Search for the cell housing the specified text and yield its (x, y) center coordinate. 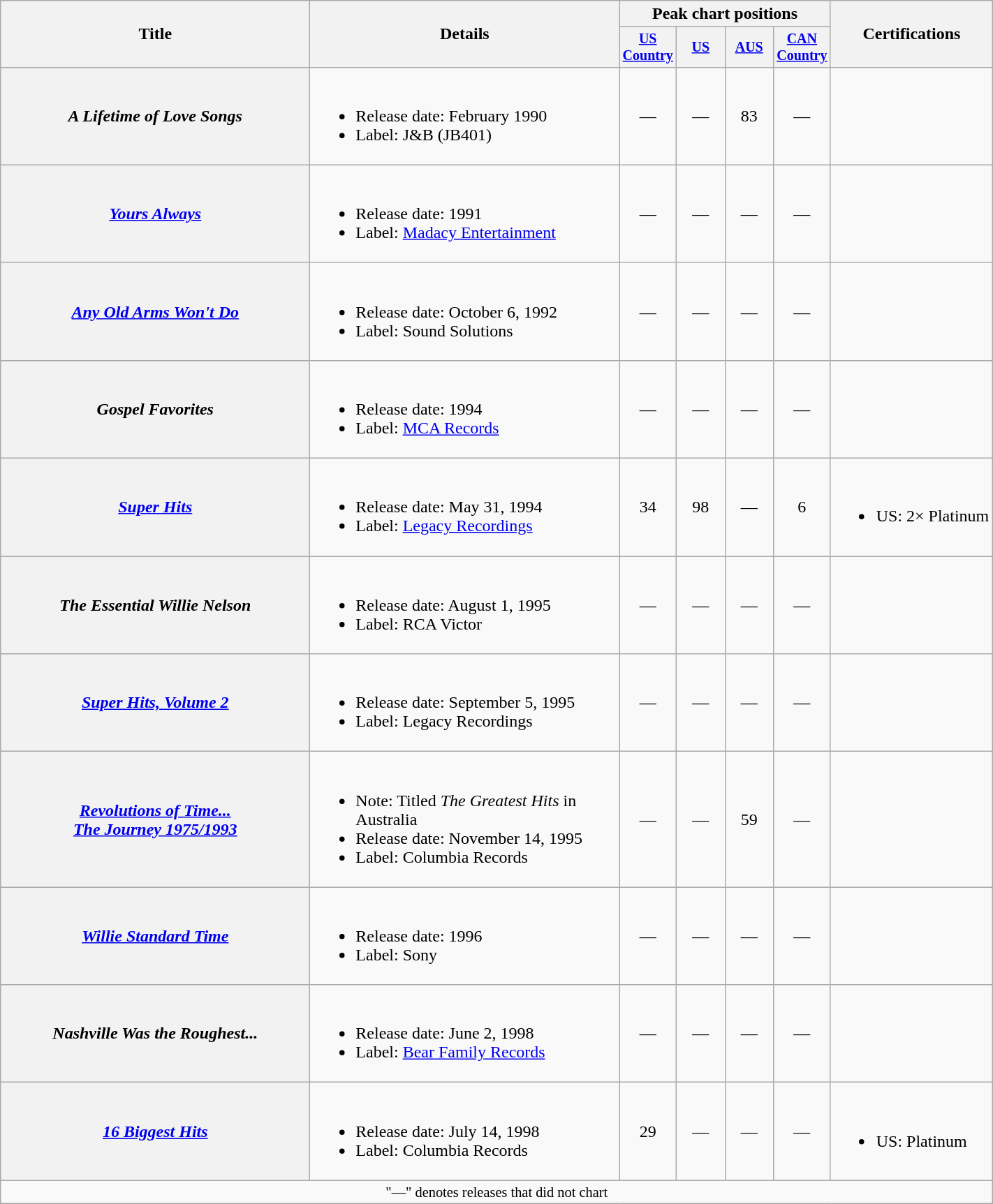
59 (749, 819)
29 (648, 1131)
Willie Standard Time (155, 936)
"—" denotes releases that did not chart (497, 1192)
Gospel Favorites (155, 409)
Release date: August 1, 1995Label: RCA Victor (465, 605)
Nashville Was the Roughest... (155, 1034)
Release date: 1994Label: MCA Records (465, 409)
Title (155, 34)
Revolutions of Time...The Journey 1975/1993 (155, 819)
Peak chart positions (725, 14)
AUS (749, 47)
CAN Country (802, 47)
US (701, 47)
98 (701, 507)
Super Hits (155, 507)
Yours Always (155, 214)
16 Biggest Hits (155, 1131)
Certifications (912, 34)
6 (802, 507)
Release date: 1991Label: Madacy Entertainment (465, 214)
US: 2× Platinum (912, 507)
34 (648, 507)
Note: Titled The Greatest Hits in AustraliaRelease date: November 14, 1995Label: Columbia Records (465, 819)
Release date: October 6, 1992Label: Sound Solutions (465, 311)
Details (465, 34)
Release date: 1996Label: Sony (465, 936)
Release date: February 1990Label: J&B (JB401) (465, 116)
Release date: June 2, 1998Label: Bear Family Records (465, 1034)
Release date: May 31, 1994Label: Legacy Recordings (465, 507)
US Country (648, 47)
Release date: July 14, 1998Label: Columbia Records (465, 1131)
Release date: September 5, 1995Label: Legacy Recordings (465, 703)
Super Hits, Volume 2 (155, 703)
US: Platinum (912, 1131)
83 (749, 116)
Any Old Arms Won't Do (155, 311)
A Lifetime of Love Songs (155, 116)
The Essential Willie Nelson (155, 605)
